Find where the given text appears and provide that cell's center as (x, y) coordinate. 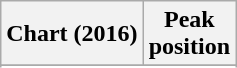
Peakposition (189, 34)
Chart (2016) (72, 34)
